Detect which cell encompasses the target text, then output its [X, Y] center coordinate. 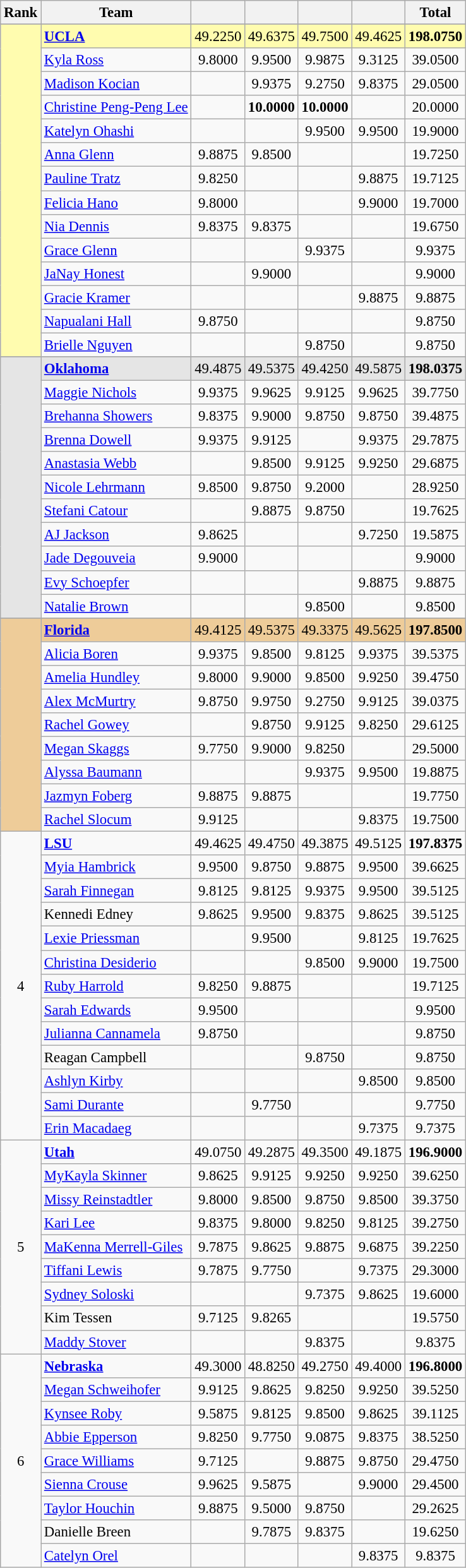
9.9750 [272, 701]
Rank [21, 13]
19.5875 [435, 535]
29.4500 [435, 1485]
Maggie Nichols [116, 392]
Ruby Harrold [116, 986]
198.0750 [435, 37]
29.2625 [435, 1508]
Rachel Gowey [116, 725]
197.8500 [435, 630]
49.4125 [218, 630]
49.5625 [379, 630]
Sarah Edwards [116, 1010]
9.0875 [325, 1437]
28.9250 [435, 488]
UCLA [116, 37]
Brielle Nguyen [116, 345]
49.5875 [379, 369]
Natalie Brown [116, 606]
Brehanna Showers [116, 416]
Sarah Finnegan [116, 891]
49.4750 [272, 844]
Alyssa Baumann [116, 772]
29.6125 [435, 725]
Grace Williams [116, 1461]
Team [116, 13]
19.7000 [435, 203]
Total [435, 13]
39.7750 [435, 392]
Oklahoma [116, 369]
Lexie Priessman [116, 938]
Christine Peng-Peng Lee [116, 107]
9.7250 [379, 535]
49.5125 [379, 844]
49.1875 [379, 1152]
Anastasia Webb [116, 464]
Evy Schoepfer [116, 582]
39.2750 [435, 1223]
39.4875 [435, 416]
Kennedi Edney [116, 915]
29.7875 [435, 440]
Sydney Soloski [116, 1295]
9.8265 [272, 1319]
Taylor Houchin [116, 1508]
Napualani Hall [116, 321]
49.0750 [218, 1152]
Danielle Breen [116, 1532]
Sienna Crouse [116, 1485]
9.9875 [325, 60]
Anna Glenn [116, 155]
19.8875 [435, 772]
196.9000 [435, 1152]
39.5250 [435, 1389]
Ashlyn Kirby [116, 1081]
Kari Lee [116, 1223]
49.4250 [325, 369]
29.5000 [435, 748]
Florida [116, 630]
AJ Jackson [116, 535]
29.6875 [435, 464]
19.5750 [435, 1319]
Kynsee Roby [116, 1413]
196.8000 [435, 1366]
49.4875 [218, 369]
49.2750 [325, 1366]
Kim Tessen [116, 1319]
LSU [116, 844]
Madison Kocian [116, 84]
Sami Durante [116, 1104]
39.3750 [435, 1200]
Jazmyn Foberg [116, 796]
Megan Skaggs [116, 748]
Alicia Boren [116, 654]
Catelyn Orel [116, 1556]
19.7250 [435, 155]
Tiffani Lewis [116, 1271]
Katelyn Ohashi [116, 131]
9.3125 [379, 60]
Felicia Hano [116, 203]
39.1125 [435, 1413]
MaKenna Merrell-Giles [116, 1247]
5 [21, 1247]
Kyla Ross [116, 60]
Pauline Tratz [116, 179]
Christina Desiderio [116, 962]
49.7500 [325, 37]
39.2250 [435, 1247]
49.2250 [218, 37]
9.6875 [379, 1247]
19.6250 [435, 1532]
48.8250 [272, 1366]
29.4750 [435, 1461]
38.5250 [435, 1437]
Julianna Cannamela [116, 1033]
29.0500 [435, 84]
Missy Reinstadtler [116, 1200]
39.0375 [435, 701]
39.6625 [435, 867]
Utah [116, 1152]
Erin Macadaeg [116, 1128]
Nicole Lehrmann [116, 488]
Grace Glenn [116, 250]
49.3875 [325, 844]
Maddy Stover [116, 1342]
Jade Degouveia [116, 559]
19.9000 [435, 131]
9.5000 [272, 1508]
198.0375 [435, 369]
Amelia Hundley [116, 678]
39.5375 [435, 654]
39.0500 [435, 60]
39.4750 [435, 678]
Gracie Kramer [116, 297]
Brenna Dowell [116, 440]
19.6000 [435, 1295]
Abbie Epperson [116, 1437]
49.2875 [272, 1152]
6 [21, 1461]
Reagan Campbell [116, 1057]
9.2000 [325, 488]
49.3375 [325, 630]
Nebraska [116, 1366]
Stefani Catour [116, 511]
Megan Schweihofer [116, 1389]
Alex McMurtry [116, 701]
19.7750 [435, 796]
29.3000 [435, 1271]
49.3000 [218, 1366]
49.6375 [272, 37]
39.6250 [435, 1176]
19.6750 [435, 226]
4 [21, 986]
Rachel Slocum [116, 820]
Nia Dennis [116, 226]
49.4000 [379, 1366]
49.3500 [325, 1152]
MyKayla Skinner [116, 1176]
197.8375 [435, 844]
Myia Hambrick [116, 867]
20.0000 [435, 107]
JaNay Honest [116, 273]
